From the cell containing the given text, extract its center point as (X, Y) coordinate. 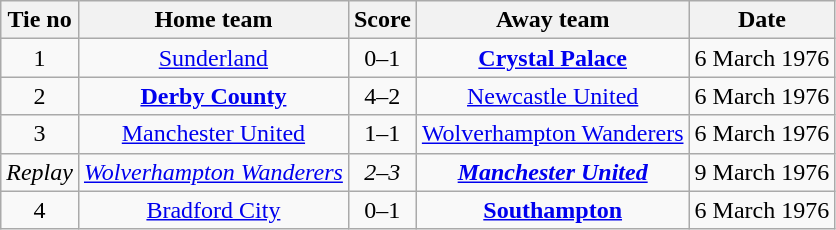
Away team (552, 20)
Derby County (213, 96)
Score (382, 20)
2 (40, 96)
2–3 (382, 172)
4 (40, 210)
3 (40, 134)
9 March 1976 (762, 172)
Newcastle United (552, 96)
Sunderland (213, 58)
Date (762, 20)
Home team (213, 20)
Bradford City (213, 210)
Tie no (40, 20)
Crystal Palace (552, 58)
Replay (40, 172)
1 (40, 58)
1–1 (382, 134)
4–2 (382, 96)
Southampton (552, 210)
